From the cell containing the given text, extract its center point as [X, Y] coordinate. 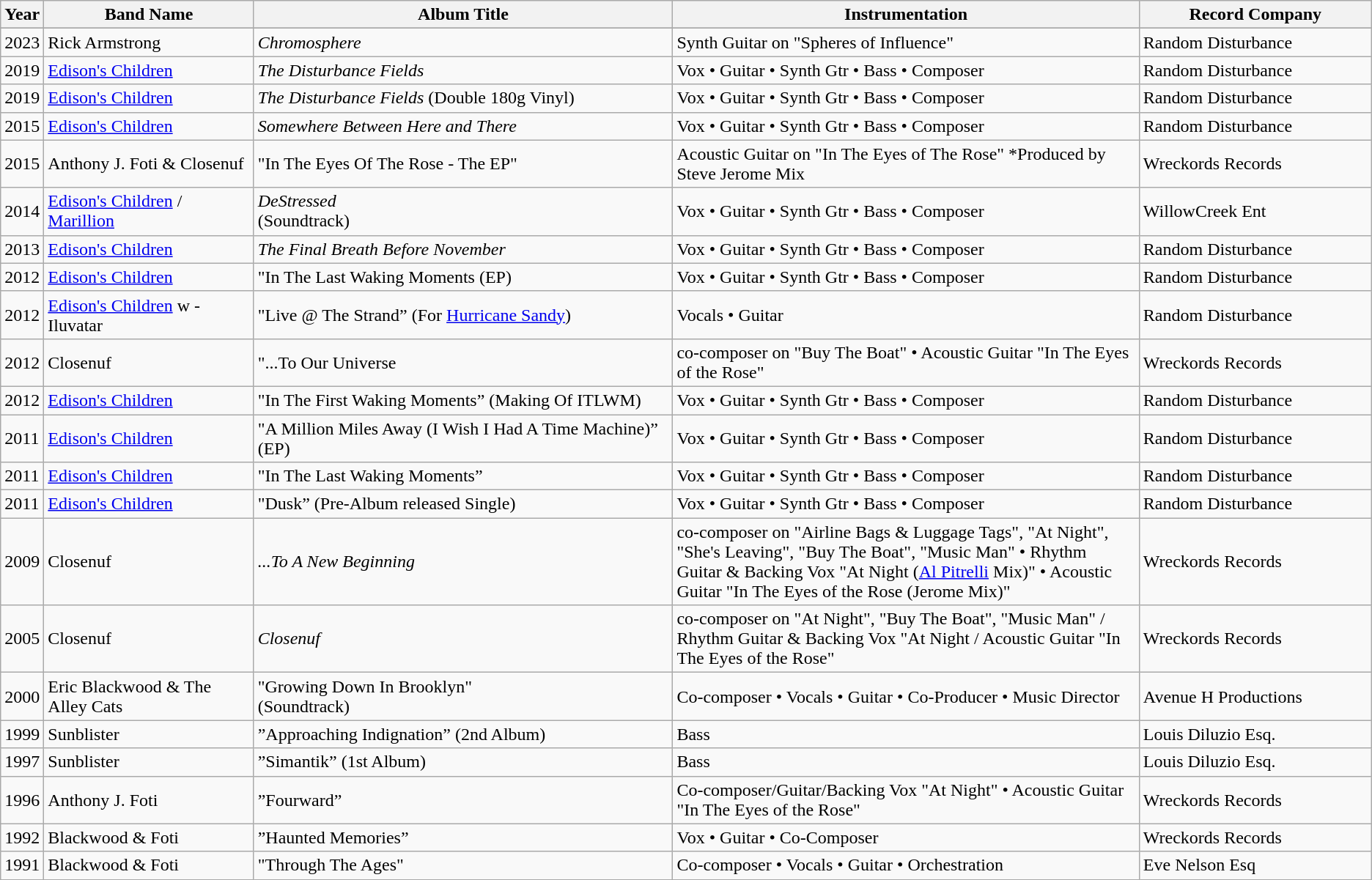
Vocals • Guitar [906, 315]
2013 [22, 249]
2023 [22, 42]
2000 [22, 696]
Rick Armstrong [149, 42]
Edison's Children / Marillion [149, 211]
Instrumentation [906, 15]
"...To Our Universe [463, 362]
1997 [22, 762]
"Live @ The Strand” (For Hurricane Sandy) [463, 315]
"In The First Waking Moments” (Making Of ITLWM) [463, 400]
Year [22, 15]
Album Title [463, 15]
2014 [22, 211]
”Approaching Indignation” (2nd Album) [463, 734]
co-composer on "Buy The Boat" • Acoustic Guitar "In The Eyes of the Rose" [906, 362]
Vox • Guitar • Co-Composer [906, 838]
"In The Eyes Of The Rose - The EP" [463, 164]
Co-composer • Vocals • Guitar • Orchestration [906, 865]
Edison's Children w - Iluvatar [149, 315]
1999 [22, 734]
"Dusk” (Pre-Album released Single) [463, 504]
WillowCreek Ent [1255, 211]
”Simantik” (1st Album) [463, 762]
The Disturbance Fields [463, 70]
Record Company [1255, 15]
The Disturbance Fields (Double 180g Vinyl) [463, 98]
DeStressed(Soundtrack) [463, 211]
Anthony J. Foti & Closenuf [149, 164]
2005 [22, 639]
”Haunted Memories” [463, 838]
Chromosphere [463, 42]
Co-composer/Guitar/Backing Vox "At Night" • Acoustic Guitar "In The Eyes of the Rose" [906, 800]
"A Million Miles Away (I Wish I Had A Time Machine)” (EP) [463, 438]
The Final Breath Before November [463, 249]
1996 [22, 800]
...To A New Beginning [463, 561]
Avenue H Productions [1255, 696]
1991 [22, 865]
Anthony J. Foti [149, 800]
Synth Guitar on "Spheres of Influence" [906, 42]
"Through The Ages" [463, 865]
"In The Last Waking Moments” [463, 476]
Somewhere Between Here and There [463, 126]
"Growing Down In Brooklyn"(Soundtrack) [463, 696]
Co-composer • Vocals • Guitar • Co-Producer • Music Director [906, 696]
Eve Nelson Esq [1255, 865]
Band Name [149, 15]
"In The Last Waking Moments (EP) [463, 277]
1992 [22, 838]
2009 [22, 561]
Acoustic Guitar on "In The Eyes of The Rose" *Produced by Steve Jerome Mix [906, 164]
Eric Blackwood & The Alley Cats [149, 696]
”Fourward” [463, 800]
co-composer on "At Night", "Buy The Boat", "Music Man" / Rhythm Guitar & Backing Vox "At Night / Acoustic Guitar "In The Eyes of the Rose" [906, 639]
